Extract the (X, Y) coordinate from the center of the cell holding the provided text.  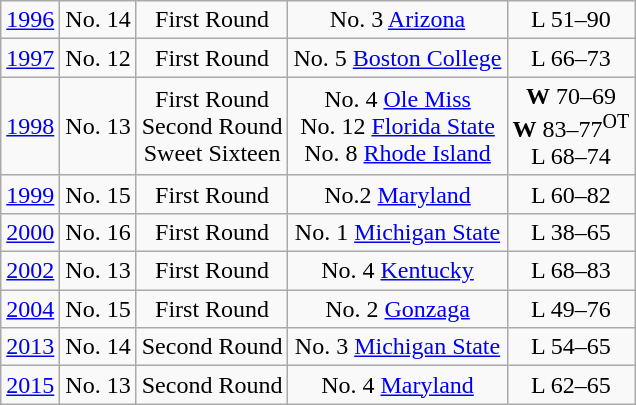
L 51–90 (571, 20)
1997 (30, 58)
2004 (30, 309)
No. 16 (98, 232)
L 66–73 (571, 58)
First RoundSecond RoundSweet Sixteen (212, 126)
No. 4 Kentucky (398, 271)
2015 (30, 385)
No. 3 Arizona (398, 20)
W 70–69W 83–77OTL 68–74 (571, 126)
1999 (30, 194)
L 60–82 (571, 194)
No. 5 Boston College (398, 58)
L 54–65 (571, 347)
No. 2 Gonzaga (398, 309)
No. 4 Ole MissNo. 12 Florida StateNo. 8 Rhode Island (398, 126)
No.2 Maryland (398, 194)
2013 (30, 347)
L 62–65 (571, 385)
L 68–83 (571, 271)
2002 (30, 271)
L 38–65 (571, 232)
L 49–76 (571, 309)
No. 12 (98, 58)
No. 1 Michigan State (398, 232)
1998 (30, 126)
No. 4 Maryland (398, 385)
2000 (30, 232)
1996 (30, 20)
No. 3 Michigan State (398, 347)
